Return (X, Y) of the center of cell containing provided text 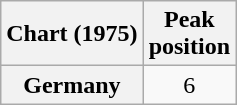
Germany (72, 85)
Chart (1975) (72, 34)
Peakposition (189, 34)
6 (189, 85)
